Scan for the cell matching the given text and deliver its (x, y) coordinate at center. 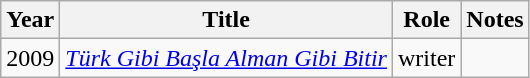
Türk Gibi Başla Alman Gibi Bitir (226, 58)
writer (426, 58)
Notes (495, 20)
Role (426, 20)
2009 (30, 58)
Year (30, 20)
Title (226, 20)
